Search for the cell housing the specified text and yield its (x, y) center coordinate. 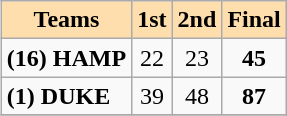
45 (254, 58)
23 (197, 58)
39 (152, 96)
48 (197, 96)
22 (152, 58)
87 (254, 96)
(1) DUKE (66, 96)
2nd (197, 20)
Teams (66, 20)
(16) HAMP (66, 58)
Final (254, 20)
1st (152, 20)
